Find where the given text appears and provide that cell's center as [x, y] coordinate. 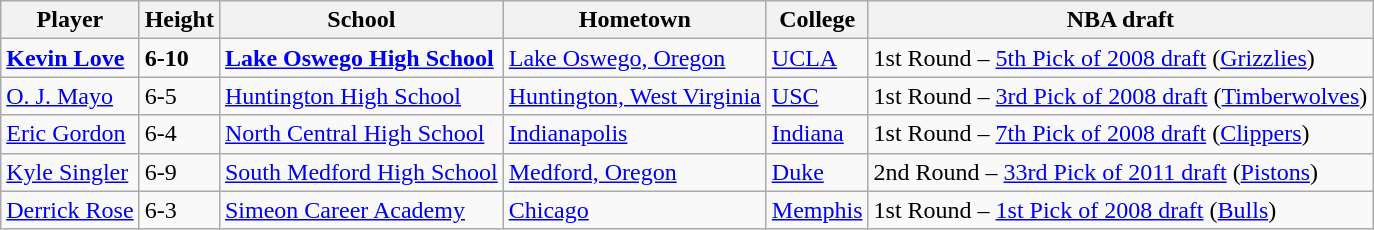
Indiana [817, 134]
Lake Oswego High School [361, 58]
Duke [817, 172]
1st Round – 7th Pick of 2008 draft (Clippers) [1120, 134]
6-10 [179, 58]
6-9 [179, 172]
Height [179, 20]
Memphis [817, 210]
6-4 [179, 134]
North Central High School [361, 134]
Kyle Singler [70, 172]
College [817, 20]
Medford, Oregon [634, 172]
Eric Gordon [70, 134]
2nd Round – 33rd Pick of 2011 draft (Pistons) [1120, 172]
Lake Oswego, Oregon [634, 58]
UCLA [817, 58]
Derrick Rose [70, 210]
1st Round – 1st Pick of 2008 draft (Bulls) [1120, 210]
Hometown [634, 20]
Kevin Love [70, 58]
School [361, 20]
6-5 [179, 96]
Indianapolis [634, 134]
O. J. Mayo [70, 96]
Huntington, West Virginia [634, 96]
1st Round – 5th Pick of 2008 draft (Grizzlies) [1120, 58]
Simeon Career Academy [361, 210]
NBA draft [1120, 20]
Player [70, 20]
1st Round – 3rd Pick of 2008 draft (Timberwolves) [1120, 96]
USC [817, 96]
Huntington High School [361, 96]
South Medford High School [361, 172]
Chicago [634, 210]
6-3 [179, 210]
